Identify which cell holds the provided text, then report its [X, Y] central coordinate. 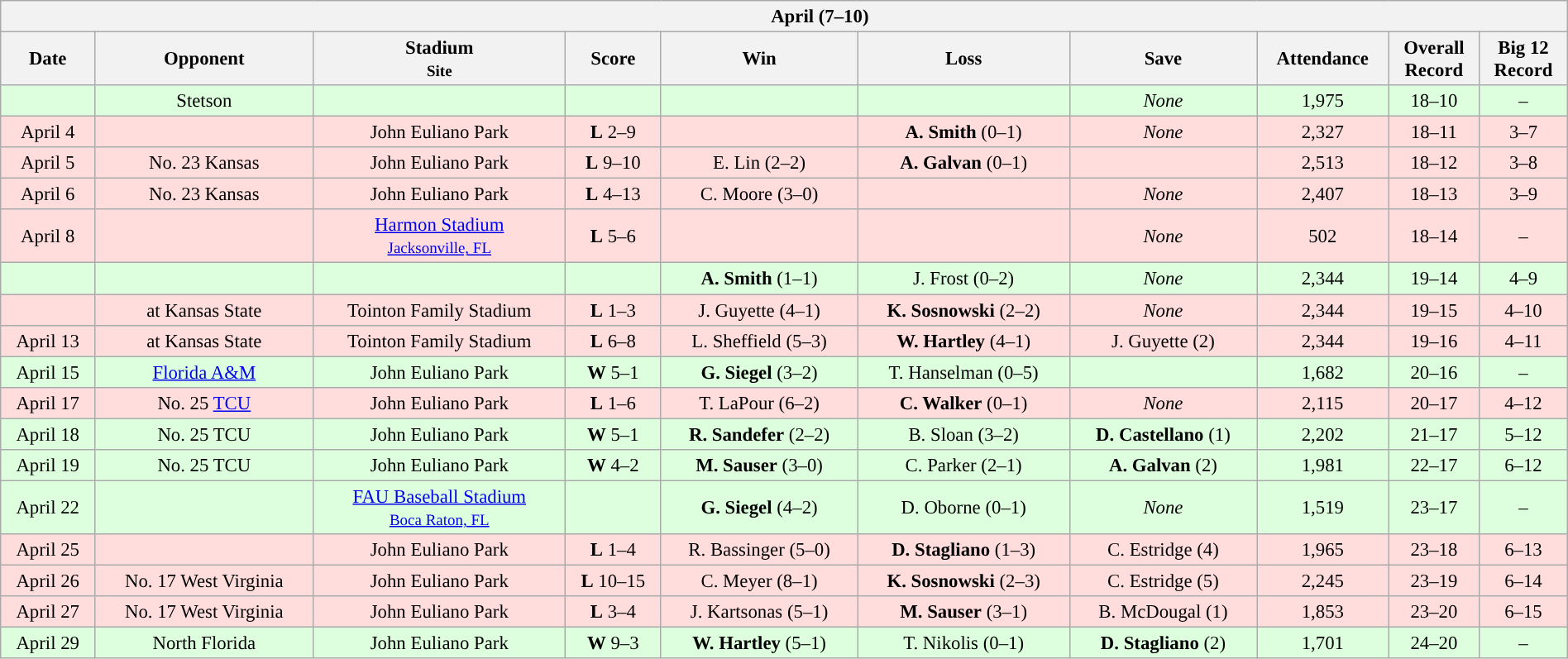
A. Galvan (0–1) [963, 163]
April (7–10) [784, 17]
K. Sosnowski (2–2) [963, 310]
Florida A&M [204, 372]
North Florida [204, 642]
B. McDougal (1) [1163, 612]
A. Smith (1–1) [759, 279]
Harmon StadiumJacksonville, FL [440, 236]
L 6–8 [614, 341]
18–14 [1434, 236]
W 4–2 [614, 465]
J. Frost (0–2) [963, 279]
StadiumSite [440, 58]
A. Galvan (2) [1163, 465]
April 25 [48, 550]
20–17 [1434, 403]
Win [759, 58]
1,682 [1323, 372]
Stetson [204, 101]
A. Smith (0–1) [963, 132]
1,981 [1323, 465]
18–10 [1434, 101]
D. Stagliano (2) [1163, 642]
L 1–6 [614, 403]
J. Kartsonas (5–1) [759, 612]
April 22 [48, 508]
4–11 [1523, 341]
L. Sheffield (5–3) [759, 341]
R. Bassinger (5–0) [759, 550]
19–16 [1434, 341]
Save [1163, 58]
L 2–9 [614, 132]
C. Walker (0–1) [963, 403]
T. Nikolis (0–1) [963, 642]
18–11 [1434, 132]
18–13 [1434, 194]
T. Hanselman (0–5) [963, 372]
April 15 [48, 372]
L 10–15 [614, 580]
W. Hartley (4–1) [963, 341]
3–9 [1523, 194]
OverallRecord [1434, 58]
Big 12Record [1523, 58]
L 1–4 [614, 550]
April 13 [48, 341]
6–12 [1523, 465]
April 27 [48, 612]
2,245 [1323, 580]
J. Guyette (4–1) [759, 310]
4–12 [1523, 403]
3–7 [1523, 132]
6–14 [1523, 580]
D. Stagliano (1–3) [963, 550]
L 5–6 [614, 236]
6–15 [1523, 612]
L 1–3 [614, 310]
Loss [963, 58]
R. Sandefer (2–2) [759, 434]
FAU Baseball StadiumBoca Raton, FL [440, 508]
23–20 [1434, 612]
1,519 [1323, 508]
April 29 [48, 642]
22–17 [1434, 465]
4–9 [1523, 279]
April 19 [48, 465]
Attendance [1323, 58]
G. Siegel (4–2) [759, 508]
21–17 [1434, 434]
C. Parker (2–1) [963, 465]
C. Moore (3–0) [759, 194]
J. Guyette (2) [1163, 341]
Opponent [204, 58]
April 8 [48, 236]
W. Hartley (5–1) [759, 642]
C. Meyer (8–1) [759, 580]
19–15 [1434, 310]
1,975 [1323, 101]
D. Oborne (0–1) [963, 508]
23–17 [1434, 508]
W 9–3 [614, 642]
1,853 [1323, 612]
C. Estridge (4) [1163, 550]
19–14 [1434, 279]
2,202 [1323, 434]
2,407 [1323, 194]
April 5 [48, 163]
E. Lin (2–2) [759, 163]
M. Sauser (3–0) [759, 465]
24–20 [1434, 642]
1,701 [1323, 642]
April 18 [48, 434]
April 26 [48, 580]
B. Sloan (3–2) [963, 434]
C. Estridge (5) [1163, 580]
2,513 [1323, 163]
4–10 [1523, 310]
April 17 [48, 403]
1,965 [1323, 550]
L 3–4 [614, 612]
23–18 [1434, 550]
G. Siegel (3–2) [759, 372]
L 4–13 [614, 194]
23–19 [1434, 580]
18–12 [1434, 163]
L 9–10 [614, 163]
502 [1323, 236]
April 4 [48, 132]
D. Castellano (1) [1163, 434]
K. Sosnowski (2–3) [963, 580]
M. Sauser (3–1) [963, 612]
T. LaPour (6–2) [759, 403]
Date [48, 58]
3–8 [1523, 163]
20–16 [1434, 372]
6–13 [1523, 550]
Score [614, 58]
2,327 [1323, 132]
2,115 [1323, 403]
5–12 [1523, 434]
April 6 [48, 194]
